Output the (x, y) coordinate of the center of the cell containing the given text.  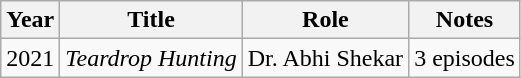
Year (30, 20)
Title (151, 20)
Teardrop Hunting (151, 58)
Dr. Abhi Shekar (325, 58)
2021 (30, 58)
Role (325, 20)
3 episodes (465, 58)
Notes (465, 20)
